Detect which cell encompasses the target text, then output its (X, Y) center coordinate. 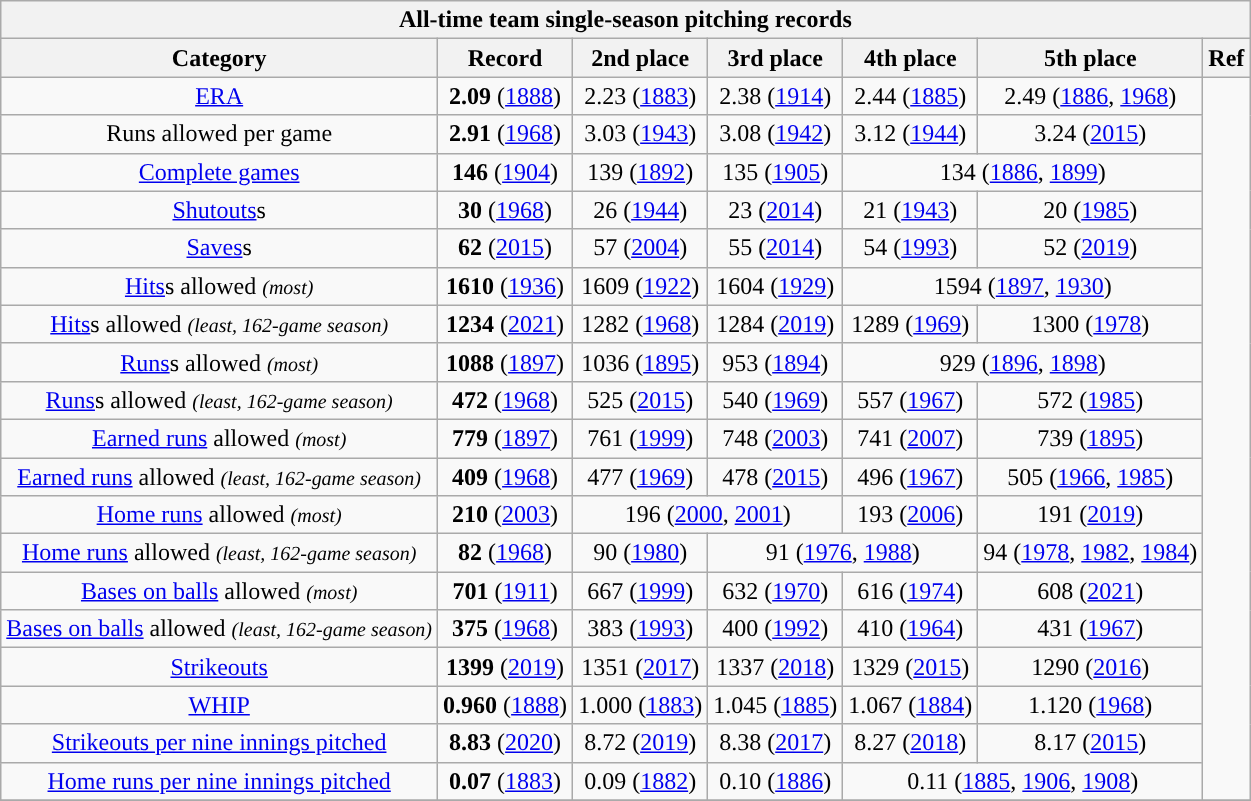
1337 (2018) (776, 667)
410 (1964) (910, 629)
139 (1892) (640, 172)
23 (2014) (776, 210)
Savess (220, 248)
191 (2019) (1090, 515)
608 (2021) (1090, 591)
375 (1968) (506, 629)
0.960 (1888) (506, 705)
557 (1967) (910, 400)
496 (1967) (910, 477)
Home runs allowed (most) (220, 515)
Strikeouts (220, 667)
1290 (2016) (1090, 667)
3.12 (1944) (910, 134)
1399 (2019) (506, 667)
0.11 (1885, 1906, 1908) (1023, 781)
0.10 (1886) (776, 781)
82 (1968) (506, 553)
Complete games (220, 172)
3.03 (1943) (640, 134)
1.000 (1883) (640, 705)
Bases on balls allowed (least, 162-game season) (220, 629)
1329 (2015) (910, 667)
2.44 (1885) (910, 96)
Hitss allowed (most) (220, 286)
54 (1993) (910, 248)
Ref (1226, 58)
572 (1985) (1090, 400)
1289 (1969) (910, 324)
431 (1967) (1090, 629)
4th place (910, 58)
1088 (1897) (506, 362)
0.09 (1882) (640, 781)
632 (1970) (776, 591)
All-time team single-season pitching records (626, 20)
409 (1968) (506, 477)
135 (1905) (776, 172)
1.067 (1884) (910, 705)
761 (1999) (640, 438)
26 (1944) (640, 210)
2nd place (640, 58)
1604 (1929) (776, 286)
146 (1904) (506, 172)
55 (2014) (776, 248)
1300 (1978) (1090, 324)
748 (2003) (776, 438)
Earned runs allowed (least, 162-game season) (220, 477)
57 (2004) (640, 248)
1284 (2019) (776, 324)
540 (1969) (776, 400)
20 (1985) (1090, 210)
1234 (2021) (506, 324)
0.07 (1883) (506, 781)
1609 (1922) (640, 286)
505 (1966, 1985) (1090, 477)
193 (2006) (910, 515)
5th place (1090, 58)
Shutoutss (220, 210)
8.38 (2017) (776, 743)
Home runs per nine innings pitched (220, 781)
2.09 (1888) (506, 96)
741 (2007) (910, 438)
1351 (2017) (640, 667)
52 (2019) (1090, 248)
21 (1943) (910, 210)
525 (2015) (640, 400)
383 (1993) (640, 629)
1282 (1968) (640, 324)
8.72 (2019) (640, 743)
739 (1895) (1090, 438)
3.08 (1942) (776, 134)
2.91 (1968) (506, 134)
2.49 (1886, 1968) (1090, 96)
Runss allowed (least, 162-game season) (220, 400)
1.045 (1885) (776, 705)
196 (2000, 2001) (708, 515)
3rd place (776, 58)
701 (1911) (506, 591)
Runss allowed (most) (220, 362)
WHIP (220, 705)
Home runs allowed (least, 162-game season) (220, 553)
90 (1980) (640, 553)
Hitss allowed (least, 162-game season) (220, 324)
ERA (220, 96)
953 (1894) (776, 362)
1610 (1936) (506, 286)
91 (1976, 1988) (843, 553)
1.120 (1968) (1090, 705)
134 (1886, 1899) (1023, 172)
1594 (1897, 1930) (1023, 286)
30 (1968) (506, 210)
8.17 (2015) (1090, 743)
Bases on balls allowed (most) (220, 591)
400 (1992) (776, 629)
Strikeouts per nine innings pitched (220, 743)
477 (1969) (640, 477)
62 (2015) (506, 248)
3.24 (2015) (1090, 134)
478 (2015) (776, 477)
Runs allowed per game (220, 134)
210 (2003) (506, 515)
667 (1999) (640, 591)
Category (220, 58)
8.83 (2020) (506, 743)
8.27 (2018) (910, 743)
2.23 (1883) (640, 96)
616 (1974) (910, 591)
Earned runs allowed (most) (220, 438)
Record (506, 58)
2.38 (1914) (776, 96)
929 (1896, 1898) (1023, 362)
94 (1978, 1982, 1984) (1090, 553)
1036 (1895) (640, 362)
779 (1897) (506, 438)
472 (1968) (506, 400)
